Pinpoint the cell where the given text exists, returning its (x, y) midpoint coordinate. 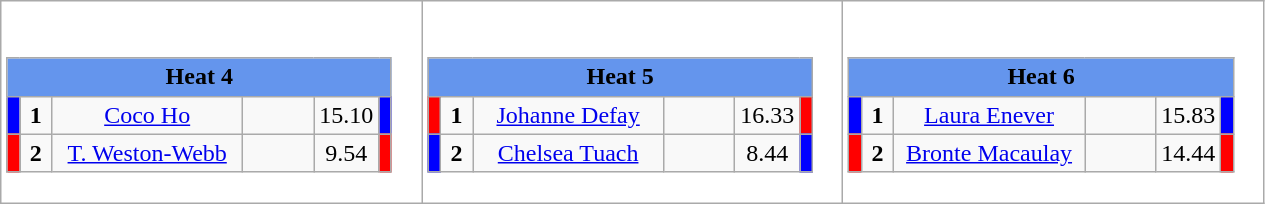
8.44 (768, 153)
Bronte Macaulay (990, 153)
Johanne Defay (568, 115)
Heat 6 1 Laura Enever 15.83 2 Bronte Macaulay 14.44 (1054, 102)
15.10 (346, 115)
Coco Ho (148, 115)
9.54 (346, 153)
Heat 5 (620, 77)
Heat 6 (1041, 77)
T. Weston-Webb (148, 153)
Heat 4 (199, 77)
Chelsea Tuach (568, 153)
Heat 4 1 Coco Ho 15.10 2 T. Weston-Webb 9.54 (212, 102)
Laura Enever (990, 115)
16.33 (768, 115)
15.83 (1188, 115)
Heat 5 1 Johanne Defay 16.33 2 Chelsea Tuach 8.44 (632, 102)
14.44 (1188, 153)
